Pinpoint the cell where the given text exists, returning its [x, y] midpoint coordinate. 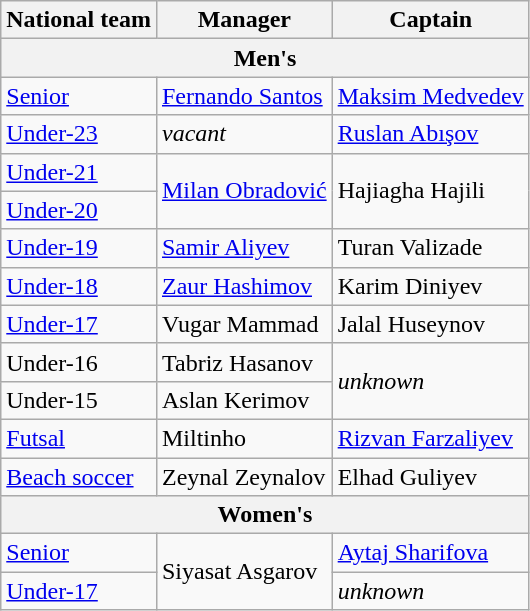
Samir Aliyev [244, 248]
vacant [244, 134]
Captain [430, 20]
Aytaj Sharifova [430, 553]
Futsal [79, 438]
Zeynal Zeynalov [244, 477]
Under-16 [79, 362]
Women's [265, 515]
Aslan Kerimov [244, 400]
Under-15 [79, 400]
Zaur Hashimov [244, 286]
Under-21 [79, 172]
Under-18 [79, 286]
Fernando Santos [244, 96]
Maksim Medvedev [430, 96]
Siyasat Asgarov [244, 572]
Manager [244, 20]
Men's [265, 58]
Karim Diniyev [430, 286]
Vugar Mammad [244, 324]
Turan Valizade [430, 248]
Milan Obradović [244, 191]
Rizvan Farzaliyev [430, 438]
Elhad Guliyev [430, 477]
Miltinho [244, 438]
Jalal Huseynov [430, 324]
Beach soccer [79, 477]
Hajiagha Hajili [430, 191]
Ruslan Abışov [430, 134]
Under-19 [79, 248]
Tabriz Hasanov [244, 362]
National team [79, 20]
Under-23 [79, 134]
Under-20 [79, 210]
